For the text-containing cell, return its midpoint in (X, Y) coordinate format. 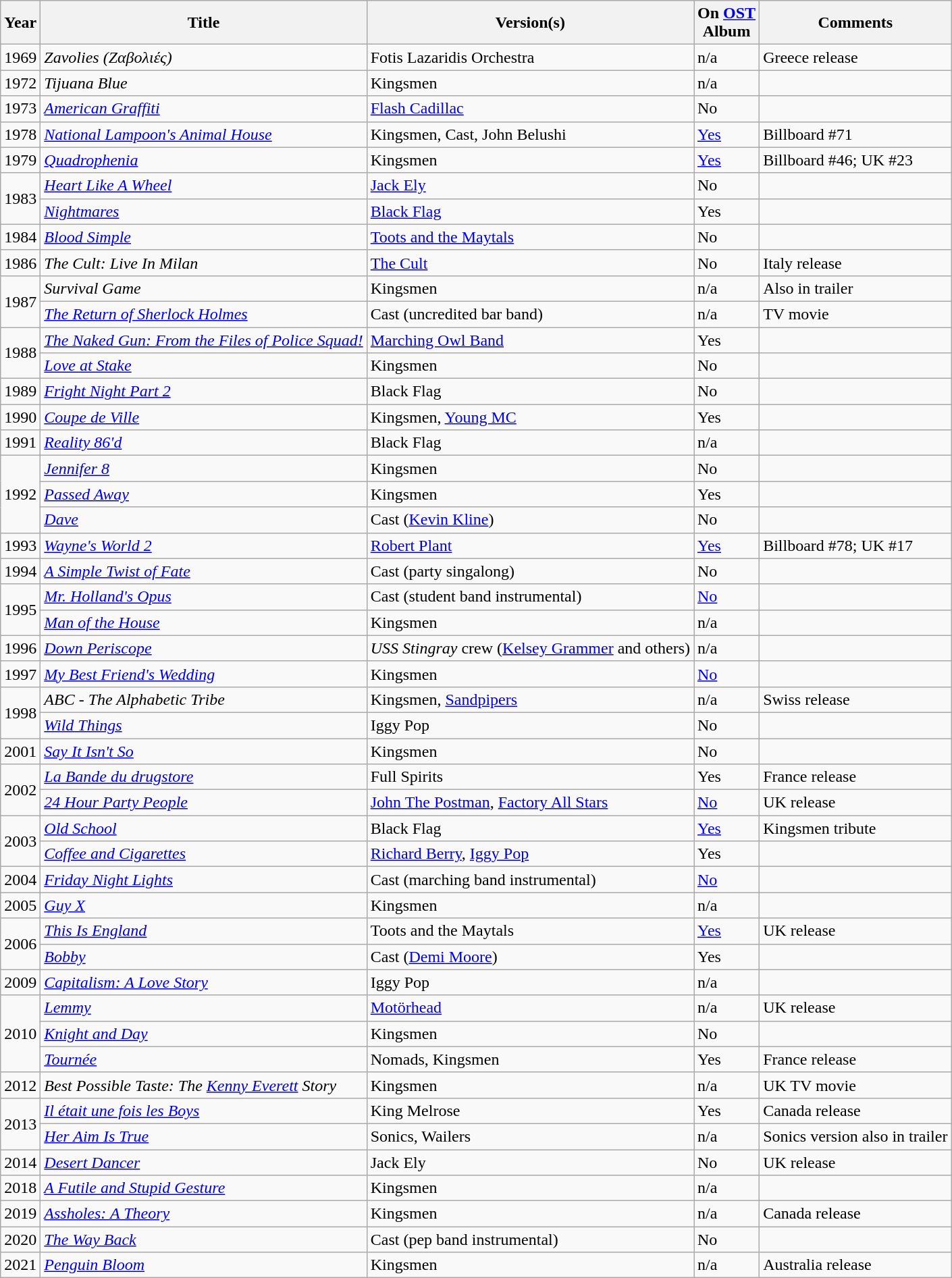
Billboard #78; UK #17 (855, 545)
This Is England (204, 931)
King Melrose (530, 1111)
1997 (20, 674)
La Bande du drugstore (204, 777)
24 Hour Party People (204, 803)
The Naked Gun: From the Files of Police Squad! (204, 340)
2019 (20, 1214)
2005 (20, 905)
Dave (204, 520)
Wayne's World 2 (204, 545)
Love at Stake (204, 366)
Old School (204, 828)
Nomads, Kingsmen (530, 1059)
Kingsmen, Sandpipers (530, 699)
Guy X (204, 905)
Mr. Holland's Opus (204, 597)
Flash Cadillac (530, 109)
2020 (20, 1240)
2006 (20, 944)
Jennifer 8 (204, 469)
Desert Dancer (204, 1162)
Fright Night Part 2 (204, 392)
The Cult: Live In Milan (204, 263)
Cast (Kevin Kline) (530, 520)
1984 (20, 237)
Kingsmen tribute (855, 828)
Best Possible Taste: The Kenny Everett Story (204, 1085)
1998 (20, 712)
USS Stingray crew (Kelsey Grammer and others) (530, 648)
1992 (20, 494)
Tournée (204, 1059)
Heart Like A Wheel (204, 186)
Cast (pep band instrumental) (530, 1240)
On OSTAlbum (726, 23)
Marching Owl Band (530, 340)
Nightmares (204, 211)
Wild Things (204, 725)
Also in trailer (855, 288)
Sonics, Wailers (530, 1136)
Motörhead (530, 1008)
Swiss release (855, 699)
Cast (marching band instrumental) (530, 880)
1988 (20, 352)
1989 (20, 392)
1986 (20, 263)
Version(s) (530, 23)
Penguin Bloom (204, 1265)
National Lampoon's Animal House (204, 134)
2012 (20, 1085)
The Return of Sherlock Holmes (204, 314)
Australia release (855, 1265)
1990 (20, 417)
Knight and Day (204, 1034)
2001 (20, 751)
Capitalism: A Love Story (204, 982)
Kingsmen, Young MC (530, 417)
Assholes: A Theory (204, 1214)
2018 (20, 1188)
1969 (20, 57)
Comments (855, 23)
Fotis Lazaridis Orchestra (530, 57)
Quadrophenia (204, 160)
1979 (20, 160)
1983 (20, 198)
1987 (20, 301)
Friday Night Lights (204, 880)
1978 (20, 134)
American Graffiti (204, 109)
Man of the House (204, 622)
Il était une fois les Boys (204, 1111)
Kingsmen, Cast, John Belushi (530, 134)
Robert Plant (530, 545)
2002 (20, 790)
John The Postman, Factory All Stars (530, 803)
1973 (20, 109)
Say It Isn't So (204, 751)
The Way Back (204, 1240)
1972 (20, 83)
Survival Game (204, 288)
Billboard #71 (855, 134)
ABC - The Alphabetic Tribe (204, 699)
Tijuana Blue (204, 83)
Full Spirits (530, 777)
1995 (20, 610)
Coupe de Ville (204, 417)
Greece release (855, 57)
Cast (uncredited bar band) (530, 314)
Richard Berry, Iggy Pop (530, 854)
1993 (20, 545)
The Cult (530, 263)
Title (204, 23)
Year (20, 23)
A Futile and Stupid Gesture (204, 1188)
Sonics version also in trailer (855, 1136)
Zavolies (Ζαβολιές) (204, 57)
Lemmy (204, 1008)
Passed Away (204, 494)
Reality 86'd (204, 443)
2021 (20, 1265)
2013 (20, 1123)
2003 (20, 841)
Her Aim Is True (204, 1136)
UK TV movie (855, 1085)
2010 (20, 1034)
2004 (20, 880)
1991 (20, 443)
My Best Friend's Wedding (204, 674)
Cast (student band instrumental) (530, 597)
2009 (20, 982)
Coffee and Cigarettes (204, 854)
Bobby (204, 957)
1994 (20, 571)
Down Periscope (204, 648)
Blood Simple (204, 237)
TV movie (855, 314)
2014 (20, 1162)
Italy release (855, 263)
Cast (Demi Moore) (530, 957)
A Simple Twist of Fate (204, 571)
Cast (party singalong) (530, 571)
1996 (20, 648)
Billboard #46; UK #23 (855, 160)
